Return [x, y] of the center of cell containing provided text 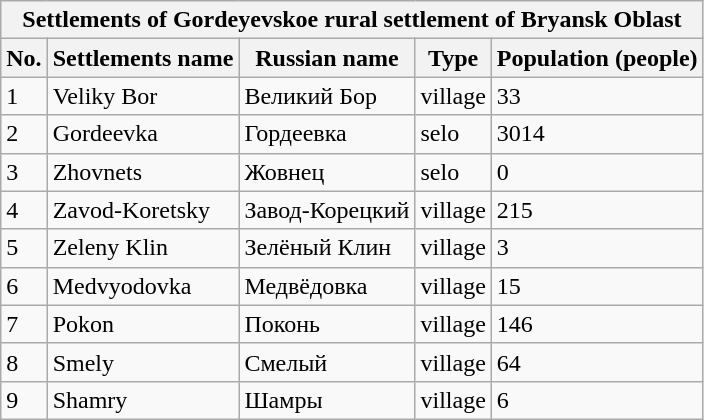
Zeleny Klin [143, 248]
146 [597, 324]
Гордеевка [327, 134]
0 [597, 172]
9 [24, 400]
Population (people) [597, 58]
15 [597, 286]
4 [24, 210]
Завод-Корецкий [327, 210]
Медвёдовка [327, 286]
1 [24, 96]
Pokon [143, 324]
Veliky Bor [143, 96]
Smely [143, 362]
8 [24, 362]
Zhovnets [143, 172]
3014 [597, 134]
215 [597, 210]
5 [24, 248]
Russian name [327, 58]
Шамры [327, 400]
Великий Бор [327, 96]
Поконь [327, 324]
64 [597, 362]
2 [24, 134]
Смелый [327, 362]
Medvyodovka [143, 286]
No. [24, 58]
Жовнец [327, 172]
Зелёный Клин [327, 248]
Zavod-Koretsky [143, 210]
Shamry [143, 400]
Gordeevka [143, 134]
Type [453, 58]
33 [597, 96]
7 [24, 324]
Settlements of Gordeyevskoe rural settlement of Bryansk Oblast [352, 20]
Settlements name [143, 58]
